Return [X, Y] of the center of cell containing provided text 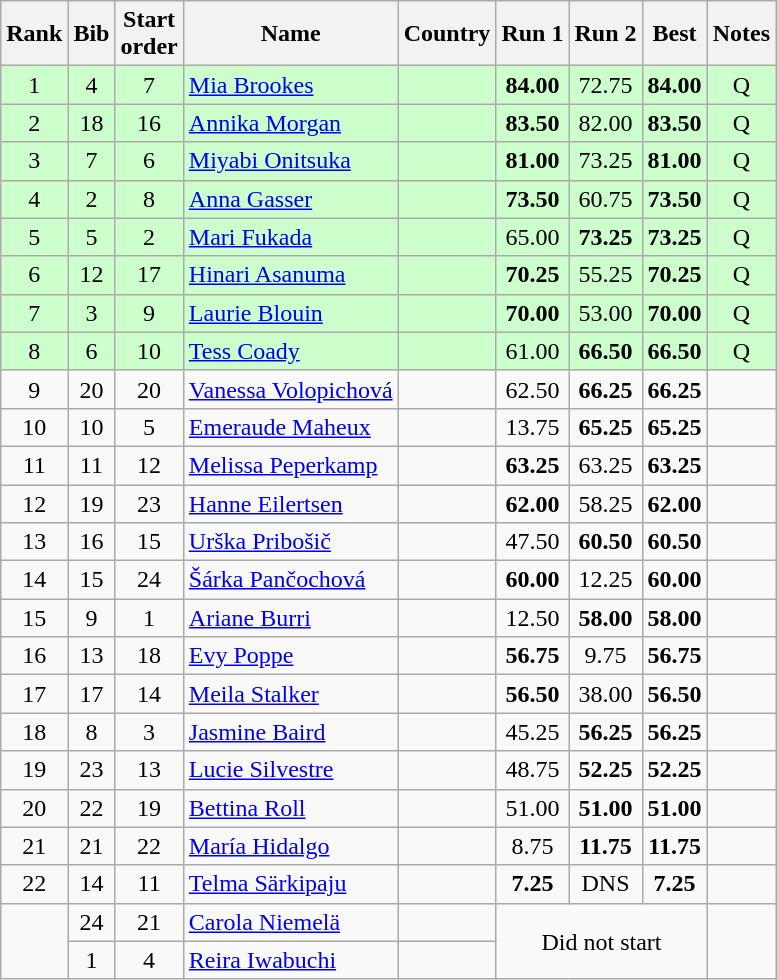
48.75 [532, 770]
38.00 [606, 694]
65.00 [532, 237]
Run 1 [532, 34]
Best [674, 34]
Vanessa Volopichová [290, 389]
47.50 [532, 542]
Reira Iwabuchi [290, 960]
Urška Pribošič [290, 542]
45.25 [532, 732]
Did not start [602, 941]
55.25 [606, 275]
Ariane Burri [290, 618]
82.00 [606, 123]
Hanne Eilertsen [290, 503]
Šárka Pančochová [290, 580]
Laurie Blouin [290, 313]
60.75 [606, 199]
Startorder [149, 34]
62.50 [532, 389]
Melissa Peperkamp [290, 465]
Hinari Asanuma [290, 275]
12.25 [606, 580]
DNS [606, 884]
Rank [34, 34]
8.75 [532, 846]
Anna Gasser [290, 199]
Name [290, 34]
Bib [92, 34]
Mia Brookes [290, 85]
Jasmine Baird [290, 732]
María Hidalgo [290, 846]
Emeraude Maheux [290, 427]
Run 2 [606, 34]
Country [447, 34]
12.50 [532, 618]
9.75 [606, 656]
Meila Stalker [290, 694]
Annika Morgan [290, 123]
13.75 [532, 427]
Carola Niemelä [290, 922]
58.25 [606, 503]
72.75 [606, 85]
Miyabi Onitsuka [290, 161]
Lucie Silvestre [290, 770]
Telma Särkipaju [290, 884]
Mari Fukada [290, 237]
Evy Poppe [290, 656]
61.00 [532, 351]
Tess Coady [290, 351]
53.00 [606, 313]
Bettina Roll [290, 808]
Notes [741, 34]
